Identify which cell holds the provided text, then report its (x, y) central coordinate. 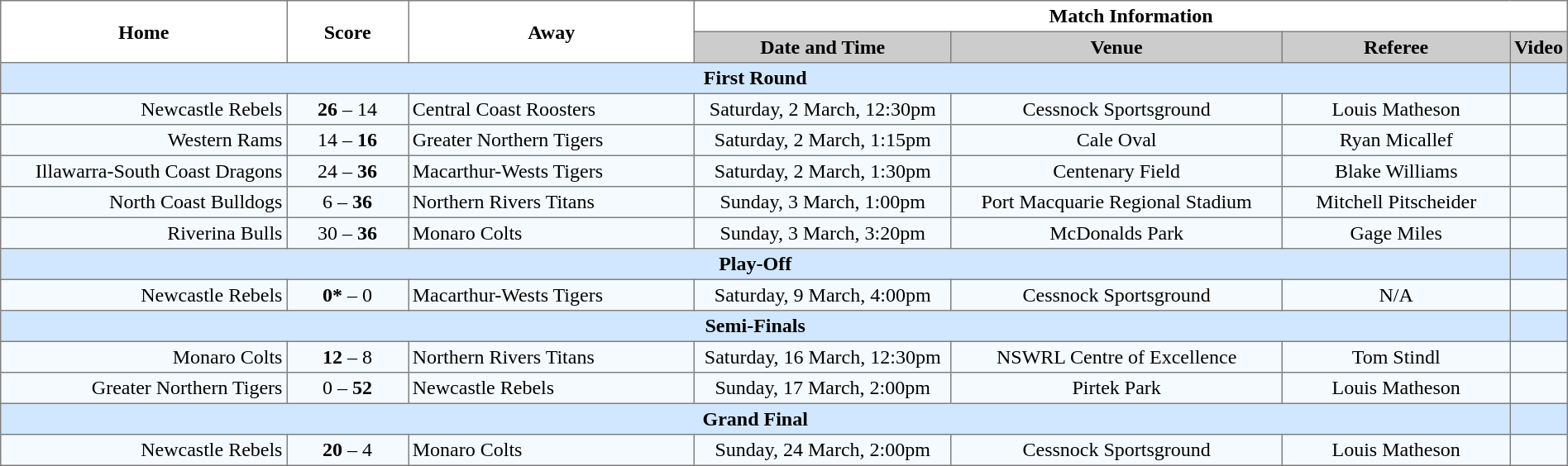
20 – 4 (347, 450)
12 – 8 (347, 357)
Sunday, 24 March, 2:00pm (823, 450)
Match Information (1131, 17)
Cale Oval (1116, 140)
0 – 52 (347, 388)
Pirtek Park (1116, 388)
24 – 36 (347, 171)
Saturday, 9 March, 4:00pm (823, 295)
Blake Williams (1396, 171)
Home (144, 31)
0* – 0 (347, 295)
Semi-Finals (756, 326)
Saturday, 2 March, 1:15pm (823, 140)
Saturday, 2 March, 12:30pm (823, 109)
Mitchell Pitscheider (1396, 202)
Play-Off (756, 264)
Gage Miles (1396, 233)
Central Coast Roosters (552, 109)
6 – 36 (347, 202)
Western Rams (144, 140)
McDonalds Park (1116, 233)
Saturday, 2 March, 1:30pm (823, 171)
Sunday, 17 March, 2:00pm (823, 388)
Ryan Micallef (1396, 140)
NSWRL Centre of Excellence (1116, 357)
Date and Time (823, 47)
Tom Stindl (1396, 357)
Sunday, 3 March, 1:00pm (823, 202)
30 – 36 (347, 233)
North Coast Bulldogs (144, 202)
N/A (1396, 295)
Illawarra-South Coast Dragons (144, 171)
Port Macquarie Regional Stadium (1116, 202)
Referee (1396, 47)
Saturday, 16 March, 12:30pm (823, 357)
Riverina Bulls (144, 233)
Centenary Field (1116, 171)
Video (1539, 47)
Score (347, 31)
14 – 16 (347, 140)
Venue (1116, 47)
Sunday, 3 March, 3:20pm (823, 233)
26 – 14 (347, 109)
Away (552, 31)
First Round (756, 78)
Grand Final (756, 419)
